Extract the (x, y) coordinate from the center of the cell holding the provided text.  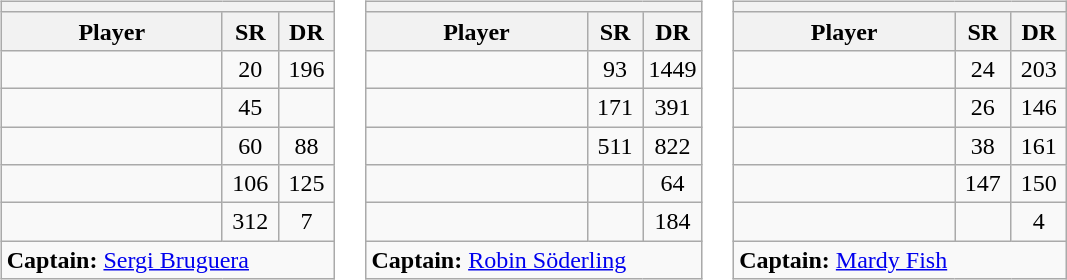
822 (672, 145)
Captain: Mardy Fish (900, 260)
26 (983, 107)
20 (250, 69)
88 (306, 145)
171 (615, 107)
203 (1039, 69)
60 (250, 145)
45 (250, 107)
161 (1039, 145)
24 (983, 69)
38 (983, 145)
1449 (672, 69)
7 (306, 222)
Captain: Sergi Bruguera (168, 260)
146 (1039, 107)
196 (306, 69)
150 (1039, 184)
147 (983, 184)
4 (1039, 222)
106 (250, 184)
391 (672, 107)
125 (306, 184)
184 (672, 222)
Captain: Robin Söderling (534, 260)
64 (672, 184)
93 (615, 69)
511 (615, 145)
312 (250, 222)
